Output the [x, y] coordinate of the center of the cell containing the given text.  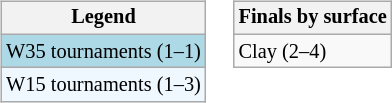
W35 tournaments (1–1) [103, 51]
Finals by surface [313, 18]
W15 tournaments (1–3) [103, 85]
Legend [103, 18]
Clay (2–4) [313, 51]
